Determine the (X, Y) coordinate at the center of the cell enclosing the given text.  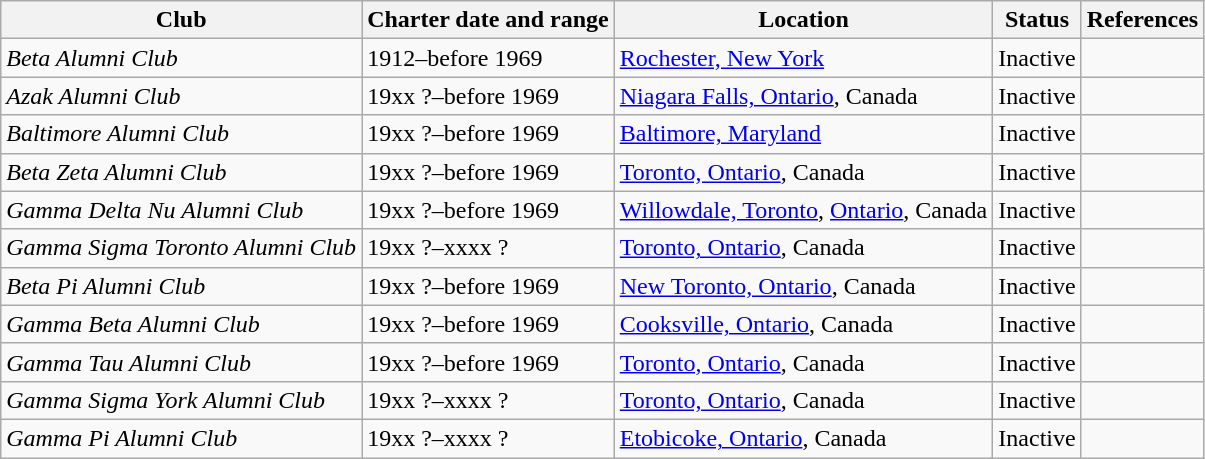
New Toronto, Ontario, Canada (804, 286)
Gamma Delta Nu Alumni Club (182, 210)
Beta Alumni Club (182, 58)
1912–before 1969 (488, 58)
Location (804, 20)
References (1142, 20)
Rochester, New York (804, 58)
Niagara Falls, Ontario, Canada (804, 96)
Gamma Pi Alumni Club (182, 438)
Willowdale, Toronto, Ontario, Canada (804, 210)
Etobicoke, Ontario, Canada (804, 438)
Baltimore Alumni Club (182, 134)
Baltimore, Maryland (804, 134)
Azak Alumni Club (182, 96)
Gamma Sigma Toronto Alumni Club (182, 248)
Gamma Tau Alumni Club (182, 362)
Cooksville, Ontario, Canada (804, 324)
Beta Zeta Alumni Club (182, 172)
Beta Pi Alumni Club (182, 286)
Gamma Beta Alumni Club (182, 324)
Status (1037, 20)
Gamma Sigma York Alumni Club (182, 400)
Charter date and range (488, 20)
Club (182, 20)
